Return the (X, Y) coordinate for the center point of the cell that contains the specified text.  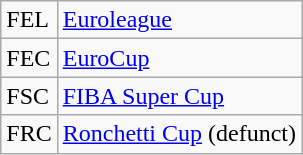
Euroleague (179, 20)
FEL (29, 20)
FEC (29, 58)
FIBA Super Cup (179, 96)
FRC (29, 134)
Ronchetti Cup (defunct) (179, 134)
FSC (29, 96)
EuroCup (179, 58)
